From the cell containing the given text, extract its center point as [X, Y] coordinate. 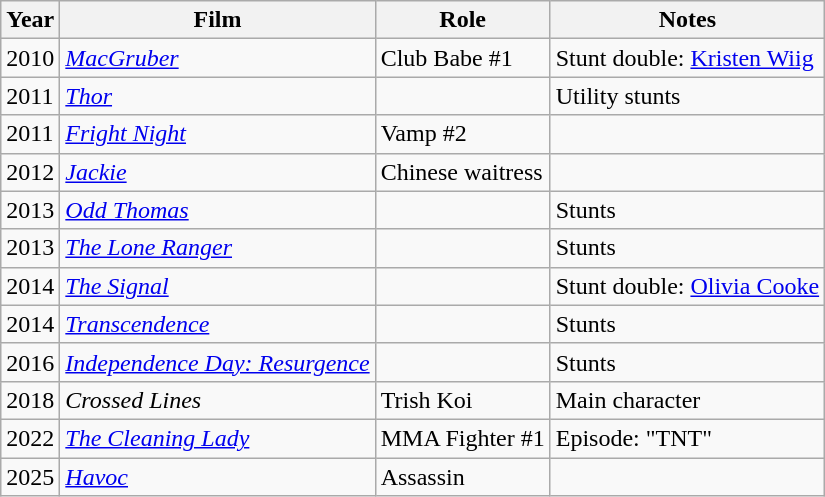
Year [30, 20]
The Lone Ranger [218, 248]
Fright Night [218, 134]
Club Babe #1 [462, 58]
MacGruber [218, 58]
The Signal [218, 286]
Vamp #2 [462, 134]
Chinese waitress [462, 172]
2025 [30, 477]
Thor [218, 96]
Notes [687, 20]
Main character [687, 400]
2022 [30, 438]
Odd Thomas [218, 210]
MMA Fighter #1 [462, 438]
Crossed Lines [218, 400]
Transcendence [218, 324]
Stunt double: Olivia Cooke [687, 286]
Assassin [462, 477]
2018 [30, 400]
Episode: "TNT" [687, 438]
The Cleaning Lady [218, 438]
Jackie [218, 172]
Havoc [218, 477]
Film [218, 20]
2010 [30, 58]
Role [462, 20]
2012 [30, 172]
Utility stunts [687, 96]
Independence Day: Resurgence [218, 362]
Trish Koi [462, 400]
Stunt double: Kristen Wiig [687, 58]
2016 [30, 362]
